Pinpoint the cell where the given text exists, returning its [x, y] midpoint coordinate. 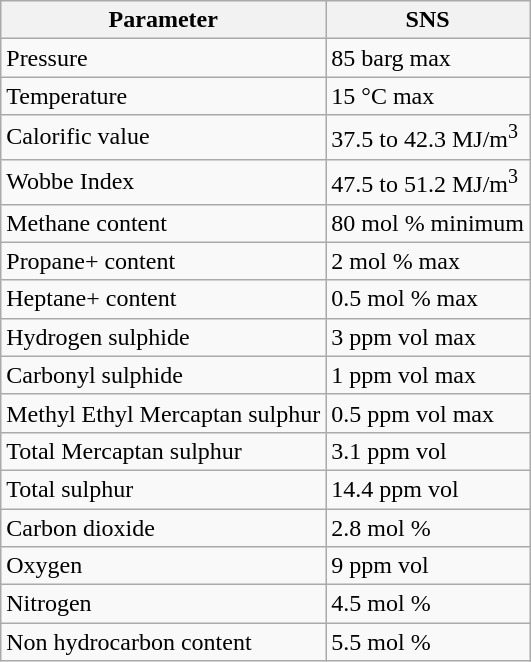
85 barg max [428, 58]
Carbonyl sulphide [164, 375]
0.5 mol % max [428, 299]
Temperature [164, 96]
80 mol % minimum [428, 223]
3.1 ppm vol [428, 451]
Propane+ content [164, 261]
Heptane+ content [164, 299]
Non hydrocarbon content [164, 642]
SNS [428, 20]
47.5 to 51.2 MJ/m3 [428, 182]
0.5 ppm vol max [428, 413]
Carbon dioxide [164, 528]
15 °C max [428, 96]
Pressure [164, 58]
Total sulphur [164, 489]
2.8 mol % [428, 528]
Wobbe Index [164, 182]
Calorific value [164, 138]
Nitrogen [164, 604]
3 ppm vol max [428, 337]
Hydrogen sulphide [164, 337]
5.5 mol % [428, 642]
1 ppm vol max [428, 375]
4.5 mol % [428, 604]
Total Mercaptan sulphur [164, 451]
Oxygen [164, 566]
Methyl Ethyl Mercaptan sulphur [164, 413]
Parameter [164, 20]
37.5 to 42.3 MJ/m3 [428, 138]
2 mol % max [428, 261]
9 ppm vol [428, 566]
Methane content [164, 223]
14.4 ppm vol [428, 489]
